Output the (X, Y) coordinate of the center of the cell containing the given text.  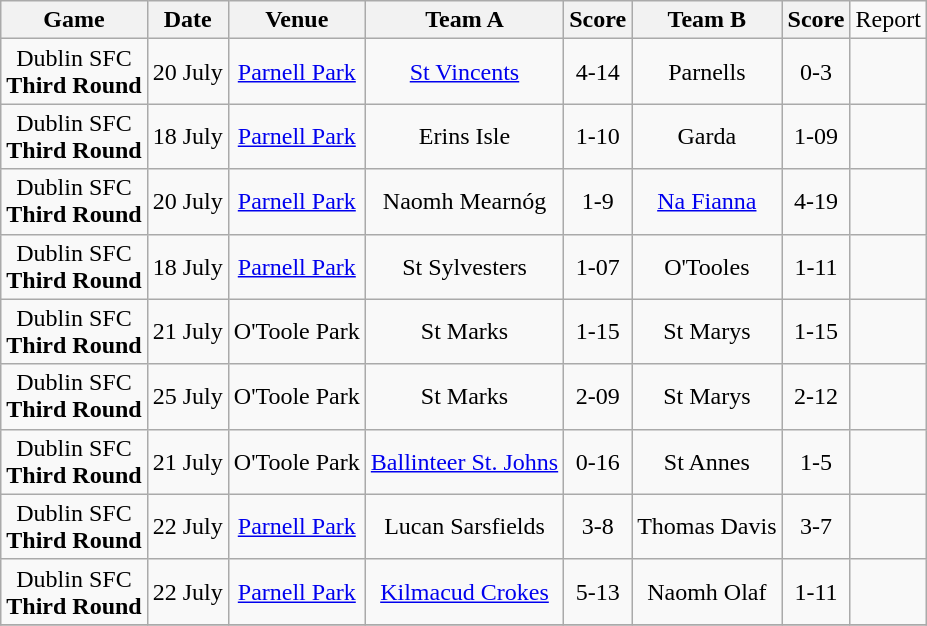
5-13 (598, 592)
Venue (296, 20)
Thomas Davis (707, 526)
0-3 (816, 72)
St Vincents (464, 72)
1-09 (816, 136)
3-8 (598, 526)
3-7 (816, 526)
O'Tooles (707, 266)
Team A (464, 20)
2-09 (598, 396)
2-12 (816, 396)
Garda (707, 136)
4-19 (816, 202)
4-14 (598, 72)
1-5 (816, 462)
Game (74, 20)
St Sylvesters (464, 266)
1-10 (598, 136)
1-9 (598, 202)
0-16 (598, 462)
Ballinteer St. Johns (464, 462)
Report (888, 20)
25 July (188, 396)
Naomh Olaf (707, 592)
St Annes (707, 462)
Parnells (707, 72)
Date (188, 20)
Lucan Sarsfields (464, 526)
Erins Isle (464, 136)
Naomh Mearnóg (464, 202)
Kilmacud Crokes (464, 592)
1-07 (598, 266)
Team B (707, 20)
Na Fianna (707, 202)
